Output the (X, Y) coordinate of the center of the cell containing the given text.  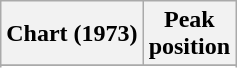
Chart (1973) (72, 34)
Peakposition (189, 34)
